Detect which cell encompasses the target text, then output its [X, Y] center coordinate. 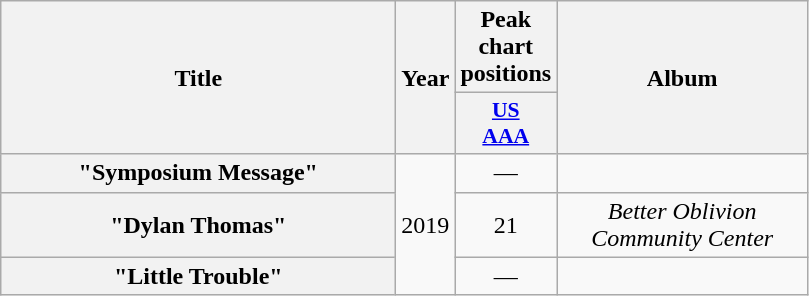
2019 [426, 224]
"Little Trouble" [198, 276]
21 [506, 224]
Year [426, 78]
Album [682, 78]
"Dylan Thomas" [198, 224]
"Symposium Message" [198, 173]
Peak chart positions [506, 47]
Better Oblivion Community Center [682, 224]
USAAA [506, 124]
Title [198, 78]
